Return the (X, Y) coordinate for the center point of the cell that contains the specified text.  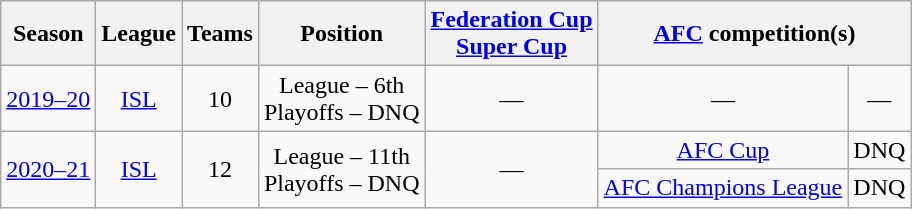
AFC competition(s) (754, 34)
AFC Cup (723, 150)
League (139, 34)
Teams (220, 34)
Season (48, 34)
Federation CupSuper Cup (512, 34)
AFC Champions League (723, 188)
12 (220, 169)
Position (342, 34)
10 (220, 98)
2020–21 (48, 169)
League – 6thPlayoffs – DNQ (342, 98)
League – 11thPlayoffs – DNQ (342, 169)
2019–20 (48, 98)
